Detect which cell encompasses the target text, then output its (X, Y) center coordinate. 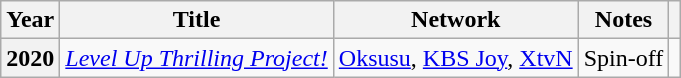
Year (30, 20)
Network (456, 20)
Spin-off (624, 58)
Oksusu, KBS Joy, XtvN (456, 58)
Notes (624, 20)
2020 (30, 58)
Title (196, 20)
Level Up Thrilling Project! (196, 58)
